Locate the cell with the specified text and output its [X, Y] center coordinate. 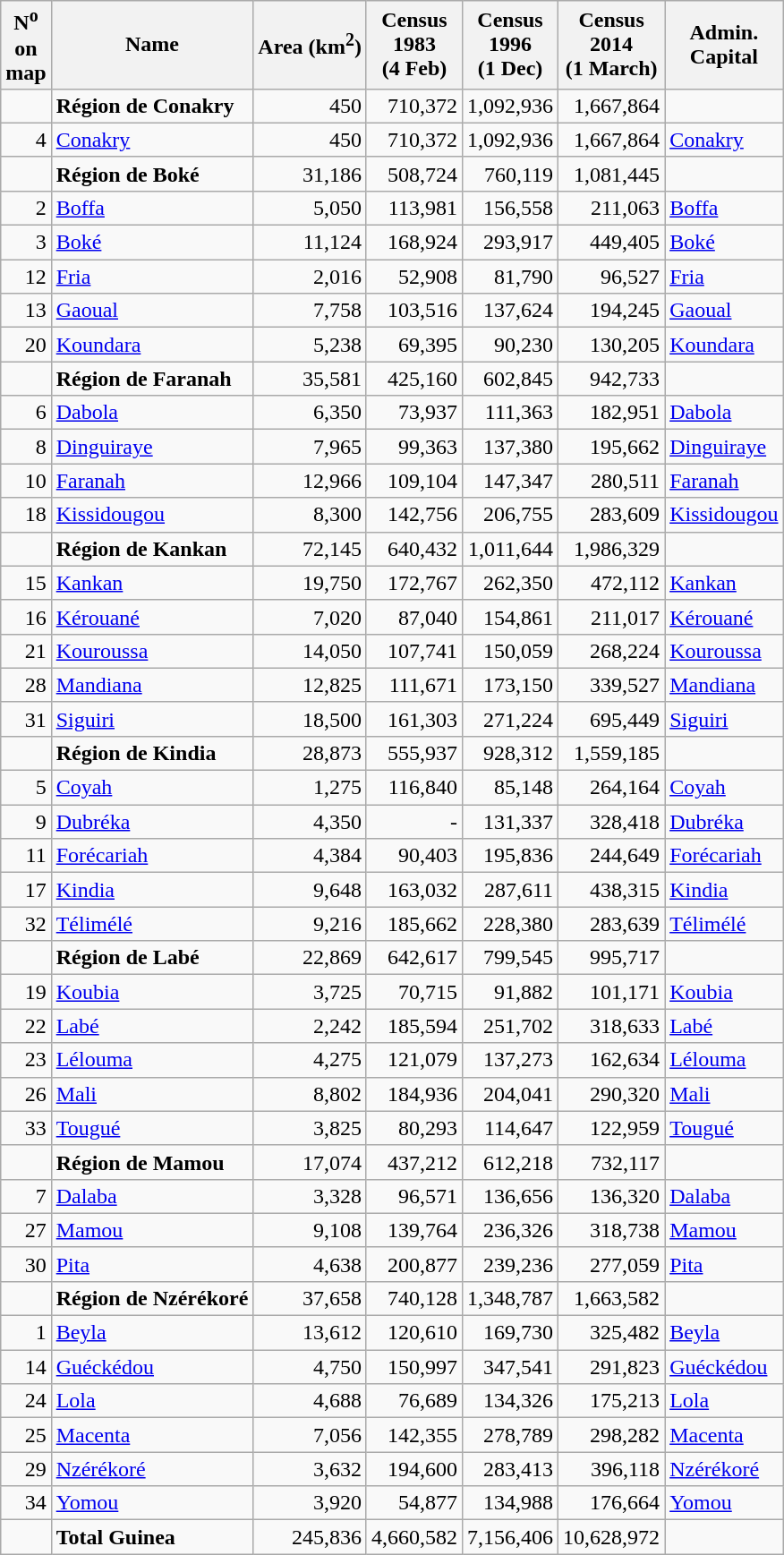
6 [26, 413]
280,511 [612, 481]
9,108 [310, 1230]
87,040 [413, 617]
25 [26, 1435]
264,164 [612, 788]
Région de Boké [152, 174]
14,050 [310, 651]
Census 2014(1 March) [612, 45]
245,836 [310, 1537]
3,825 [310, 1128]
185,594 [413, 1026]
26 [26, 1094]
206,755 [510, 515]
347,541 [510, 1367]
22 [26, 1026]
236,326 [510, 1230]
139,764 [413, 1230]
175,213 [612, 1401]
Census 1983(4 Feb) [413, 45]
291,823 [612, 1367]
12,825 [310, 685]
10 [26, 481]
449,405 [612, 243]
111,363 [510, 413]
228,380 [510, 924]
5,238 [310, 345]
239,236 [510, 1264]
21 [26, 651]
31,186 [310, 174]
271,224 [510, 719]
278,789 [510, 1435]
Name [152, 45]
195,662 [612, 447]
116,840 [413, 788]
3,920 [310, 1503]
136,656 [510, 1196]
508,724 [413, 174]
928,312 [510, 753]
54,877 [413, 1503]
438,315 [612, 890]
7,156,406 [510, 1537]
29 [26, 1469]
Admin. Capital [724, 45]
52,908 [413, 277]
182,951 [612, 413]
602,845 [510, 379]
290,320 [612, 1094]
262,350 [510, 583]
134,988 [510, 1503]
1,986,329 [612, 549]
113,981 [413, 208]
4,750 [310, 1367]
8,802 [310, 1094]
7,056 [310, 1435]
642,617 [413, 958]
4,350 [310, 822]
185,662 [413, 924]
612,218 [510, 1162]
70,715 [413, 992]
154,861 [510, 617]
Total Guinea [152, 1537]
1,663,582 [612, 1298]
268,224 [612, 651]
69,395 [413, 345]
732,117 [612, 1162]
2,242 [310, 1026]
96,571 [413, 1196]
Area (km2) [310, 45]
1,559,185 [612, 753]
1,011,644 [510, 549]
194,245 [612, 311]
Région de Kankan [152, 549]
318,633 [612, 1026]
339,527 [612, 685]
101,171 [612, 992]
176,664 [612, 1503]
1,081,445 [612, 174]
Région de Kindia [152, 753]
114,647 [510, 1128]
168,924 [413, 243]
204,041 [510, 1094]
33 [26, 1128]
121,079 [413, 1060]
142,756 [413, 515]
740,128 [413, 1298]
760,119 [510, 174]
32 [26, 924]
Noon map [26, 45]
122,959 [612, 1128]
328,418 [612, 822]
28 [26, 685]
16 [26, 617]
Région de Nzérékoré [152, 1298]
1,348,787 [510, 1298]
30 [26, 1264]
555,937 [413, 753]
31 [26, 719]
211,017 [612, 617]
- [413, 822]
4,688 [310, 1401]
130,205 [612, 345]
1,275 [310, 788]
298,282 [612, 1435]
4 [26, 140]
137,624 [510, 311]
3,725 [310, 992]
9,216 [310, 924]
10,628,972 [612, 1537]
34 [26, 1503]
109,104 [413, 481]
137,380 [510, 447]
19,750 [310, 583]
137,273 [510, 1060]
91,882 [510, 992]
111,671 [413, 685]
28,873 [310, 753]
8 [26, 447]
200,877 [413, 1264]
4,638 [310, 1264]
17 [26, 890]
5 [26, 788]
9,648 [310, 890]
287,611 [510, 890]
81,790 [510, 277]
72,145 [310, 549]
90,403 [413, 856]
695,449 [612, 719]
293,917 [510, 243]
5,050 [310, 208]
184,936 [413, 1094]
156,558 [510, 208]
142,355 [413, 1435]
Région de Mamou [152, 1162]
6,350 [310, 413]
22,869 [310, 958]
4,384 [310, 856]
211,063 [612, 208]
3,328 [310, 1196]
7 [26, 1196]
131,337 [510, 822]
163,032 [413, 890]
7,020 [310, 617]
244,649 [612, 856]
4,275 [310, 1060]
15 [26, 583]
80,293 [413, 1128]
136,320 [612, 1196]
173,150 [510, 685]
283,413 [510, 1469]
396,118 [612, 1469]
4,660,582 [413, 1537]
Région de Faranah [152, 379]
11,124 [310, 243]
3,632 [310, 1469]
18 [26, 515]
11 [26, 856]
1 [26, 1333]
437,212 [413, 1162]
150,059 [510, 651]
90,230 [510, 345]
3 [26, 243]
195,836 [510, 856]
147,347 [510, 481]
942,733 [612, 379]
799,545 [510, 958]
425,160 [413, 379]
162,634 [612, 1060]
150,997 [413, 1367]
8,300 [310, 515]
277,059 [612, 1264]
18,500 [310, 719]
161,303 [413, 719]
Région de Conakry [152, 106]
7,758 [310, 311]
99,363 [413, 447]
172,767 [413, 583]
194,600 [413, 1469]
169,730 [510, 1333]
17,074 [310, 1162]
134,326 [510, 1401]
Région de Labé [152, 958]
325,482 [612, 1333]
9 [26, 822]
2 [26, 208]
12 [26, 277]
85,148 [510, 788]
27 [26, 1230]
283,609 [612, 515]
73,937 [413, 413]
7,965 [310, 447]
14 [26, 1367]
24 [26, 1401]
76,689 [413, 1401]
12,966 [310, 481]
23 [26, 1060]
37,658 [310, 1298]
103,516 [413, 311]
35,581 [310, 379]
20 [26, 345]
Census 1996(1 Dec) [510, 45]
96,527 [612, 277]
2,016 [310, 277]
13,612 [310, 1333]
120,610 [413, 1333]
995,717 [612, 958]
283,639 [612, 924]
318,738 [612, 1230]
107,741 [413, 651]
472,112 [612, 583]
251,702 [510, 1026]
13 [26, 311]
640,432 [413, 549]
19 [26, 992]
